Pinpoint the cell where the given text exists, returning its [X, Y] midpoint coordinate. 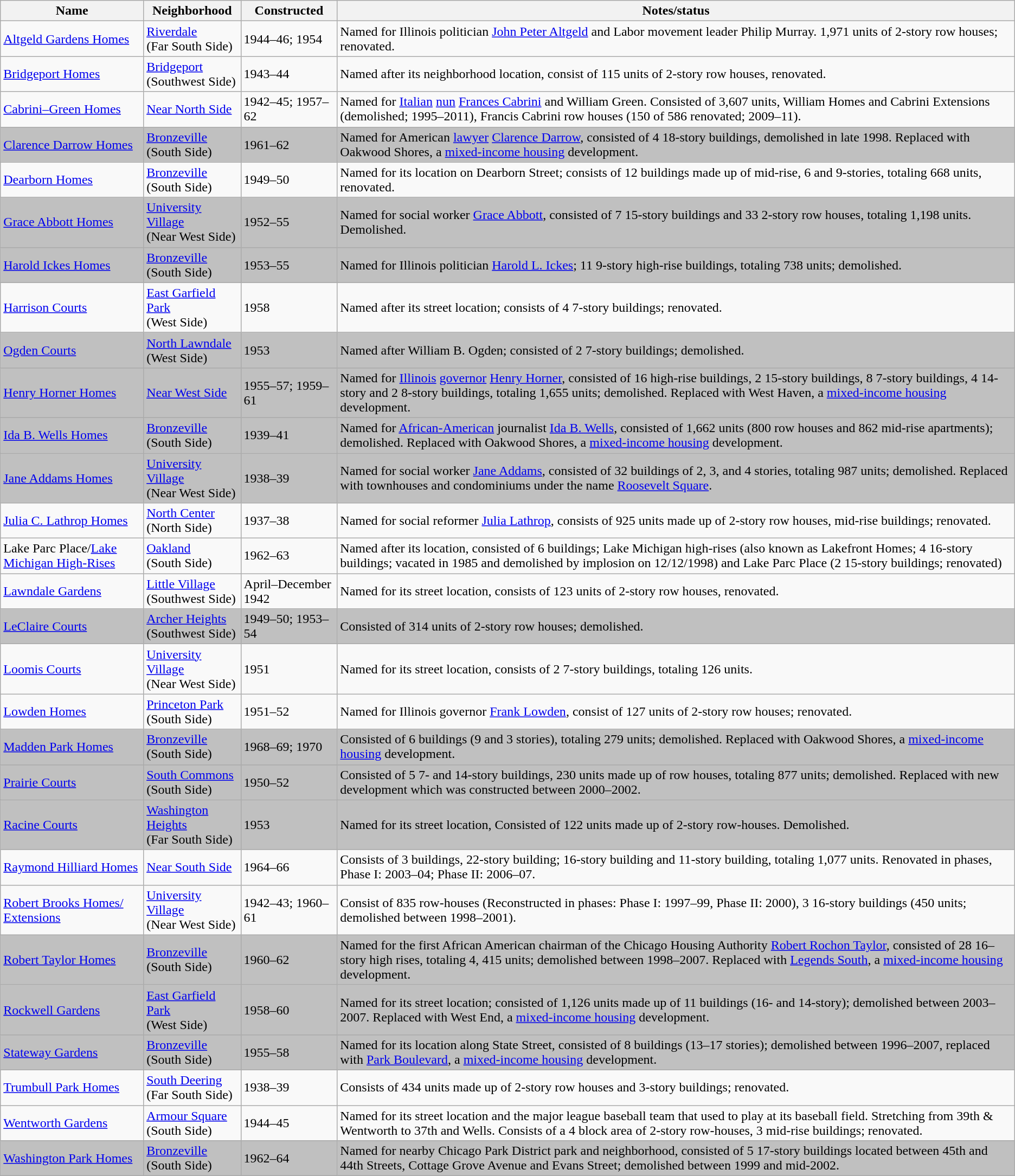
Wentworth Gardens [72, 1122]
1952–55 [289, 222]
Jane Addams Homes [72, 478]
Raymond Hilliard Homes [72, 867]
1968–69; 1970 [289, 747]
Notes/status [676, 11]
Lowden Homes [72, 711]
Julia C. Lathrop Homes [72, 520]
Named for Illinois governor Frank Lowden, consist of 127 units of 2-story row houses; renovated. [676, 711]
Armour Square(South Side) [192, 1122]
Consisted of 6 buildings (9 and 3 stories), totaling 279 units; demolished. Replaced with Oakwood Shores, a mixed-income housing development. [676, 747]
Washington Park Homes [72, 1158]
Harold Ickes Homes [72, 265]
Racine Courts [72, 825]
Robert Brooks Homes/Extensions [72, 910]
1958 [289, 307]
1958–60 [289, 1010]
1962–63 [289, 556]
Stateway Gardens [72, 1052]
1951 [289, 669]
1951–52 [289, 711]
Archer Heights(Southwest Side) [192, 627]
Harrison Courts [72, 307]
Madden Park Homes [72, 747]
1960–62 [289, 960]
Constructed [289, 11]
Named after William B. Ogden; consisted of 2 7-story buildings; demolished. [676, 350]
Ida B. Wells Homes [72, 435]
Lake Parc Place/Lake Michigan High-Rises [72, 556]
South Deering(Far South Side) [192, 1088]
1943–44 [289, 74]
1937–38 [289, 520]
1955–58 [289, 1052]
Dearborn Homes [72, 180]
Rockwell Gardens [72, 1010]
1944–46; 1954 [289, 39]
Named for its street location, consists of 123 units of 2-story row houses, renovated. [676, 591]
Grace Abbott Homes [72, 222]
Little Village(Southwest Side) [192, 591]
Robert Taylor Homes [72, 960]
Near South Side [192, 867]
North Center(North Side) [192, 520]
1944–45 [289, 1122]
Riverdale(Far South Side) [192, 39]
Name [72, 11]
South Commons(South Side) [192, 782]
Consisted of 314 units of 2-story row houses; demolished. [676, 627]
April–December 1942 [289, 591]
Prairie Courts [72, 782]
Princeton Park(South Side) [192, 711]
LeClaire Courts [72, 627]
North Lawndale(West Side) [192, 350]
1962–64 [289, 1158]
1964–66 [289, 867]
Washington Heights(Far South Side) [192, 825]
1949–50 [289, 180]
1949–50; 1953–54 [289, 627]
Ogden Courts [72, 350]
Named after its street location; consists of 4 7-story buildings; renovated. [676, 307]
Altgeld Gardens Homes [72, 39]
1953–55 [289, 265]
Named for Illinois politician John Peter Altgeld and Labor movement leader Philip Murray. 1,971 units of 2-story row houses; renovated. [676, 39]
Lawndale Gardens [72, 591]
Near West Side [192, 393]
Bridgeport Homes [72, 74]
Consists of 434 units made up of 2-story row houses and 3-story buildings; renovated. [676, 1088]
Named for Illinois politician Harold L. Ickes; 11 9-story high-rise buildings, totaling 738 units; demolished. [676, 265]
Clarence Darrow Homes [72, 144]
Named after its neighborhood location, consist of 115 units of 2-story row houses, renovated. [676, 74]
Cabrini–Green Homes [72, 110]
Neighborhood [192, 11]
Henry Horner Homes [72, 393]
Oakland(South Side) [192, 556]
Near North Side [192, 110]
Named for its street location, Consisted of 122 units made up of 2-story row-houses. Demolished. [676, 825]
1939–41 [289, 435]
1961–62 [289, 144]
Bridgeport(Southwest Side) [192, 74]
Trumbull Park Homes [72, 1088]
1942–45; 1957–62 [289, 110]
Loomis Courts [72, 669]
Named for social reformer Julia Lathrop, consists of 925 units made up of 2-story row houses, mid-rise buildings; renovated. [676, 520]
1955–57; 1959–61 [289, 393]
1950–52 [289, 782]
Named for social worker Grace Abbott, consisted of 7 15-story buildings and 33 2-story row houses, totaling 1,198 units. Demolished. [676, 222]
Named for its location on Dearborn Street; consists of 12 buildings made up of mid-rise, 6 and 9-stories, totaling 668 units, renovated. [676, 180]
Named for its street location, consists of 2 7-story buildings, totaling 126 units. [676, 669]
1942–43; 1960–61 [289, 910]
